Output the [X, Y] coordinate of the center of the cell containing the given text.  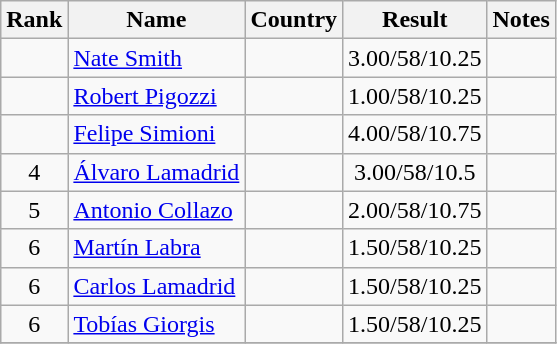
5 [34, 210]
Name [156, 20]
Country [294, 20]
3.00/58/10.5 [415, 172]
Result [415, 20]
1.00/58/10.25 [415, 96]
Antonio Collazo [156, 210]
Felipe Simioni [156, 134]
4.00/58/10.75 [415, 134]
Carlos Lamadrid [156, 286]
4 [34, 172]
Álvaro Lamadrid [156, 172]
Martín Labra [156, 248]
2.00/58/10.75 [415, 210]
Nate Smith [156, 58]
Robert Pigozzi [156, 96]
Notes [521, 20]
Rank [34, 20]
Tobías Giorgis [156, 324]
3.00/58/10.25 [415, 58]
